For the text-containing cell, return its midpoint in (X, Y) coordinate format. 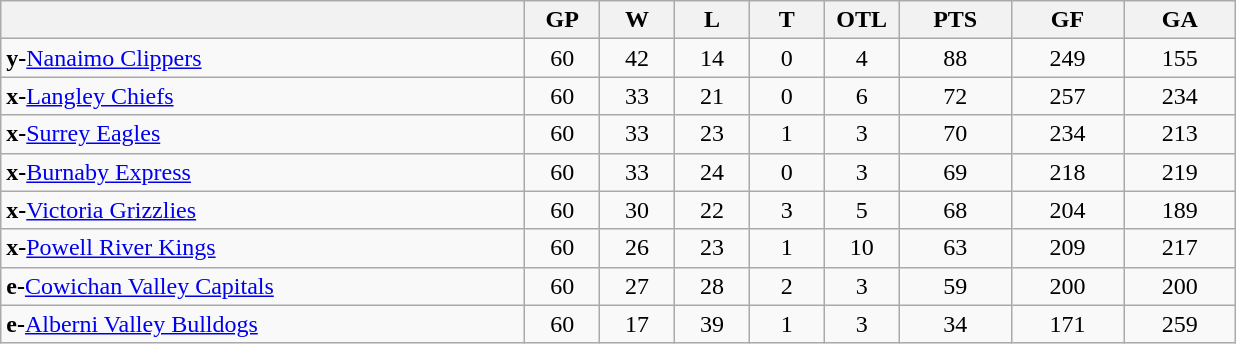
28 (712, 286)
22 (712, 210)
5 (862, 210)
GF (1067, 20)
GA (1180, 20)
W (638, 20)
219 (1180, 172)
24 (712, 172)
26 (638, 248)
14 (712, 58)
68 (955, 210)
x-Burnaby Express (263, 172)
17 (638, 324)
249 (1067, 58)
e-Cowichan Valley Capitals (263, 286)
69 (955, 172)
34 (955, 324)
171 (1067, 324)
42 (638, 58)
259 (1180, 324)
39 (712, 324)
OTL (862, 20)
x-Surrey Eagles (263, 134)
6 (862, 96)
209 (1067, 248)
217 (1180, 248)
e-Alberni Valley Bulldogs (263, 324)
4 (862, 58)
218 (1067, 172)
189 (1180, 210)
155 (1180, 58)
72 (955, 96)
257 (1067, 96)
30 (638, 210)
2 (786, 286)
T (786, 20)
204 (1067, 210)
27 (638, 286)
70 (955, 134)
59 (955, 286)
PTS (955, 20)
x-Langley Chiefs (263, 96)
88 (955, 58)
L (712, 20)
213 (1180, 134)
10 (862, 248)
x-Powell River Kings (263, 248)
63 (955, 248)
y-Nanaimo Clippers (263, 58)
GP (562, 20)
21 (712, 96)
x-Victoria Grizzlies (263, 210)
